Extract the (X, Y) coordinate from the center of the cell holding the provided text.  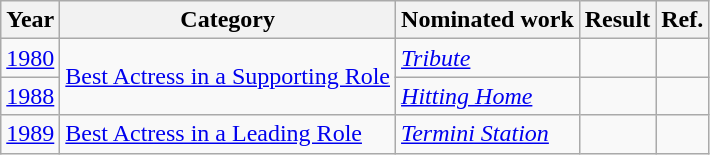
Termini Station (488, 134)
Hitting Home (488, 96)
Tribute (488, 58)
Year (30, 20)
1989 (30, 134)
Result (617, 20)
Nominated work (488, 20)
Best Actress in a Supporting Role (228, 77)
1988 (30, 96)
1980 (30, 58)
Category (228, 20)
Best Actress in a Leading Role (228, 134)
Ref. (682, 20)
